Detect which cell encompasses the target text, then output its [X, Y] center coordinate. 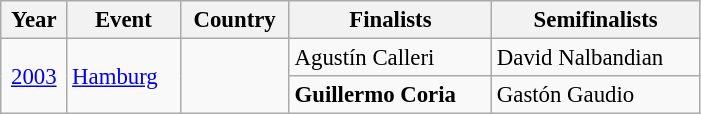
Finalists [390, 20]
2003 [34, 76]
Country [234, 20]
Event [124, 20]
David Nalbandian [596, 58]
Guillermo Coria [390, 95]
Agustín Calleri [390, 58]
Gastón Gaudio [596, 95]
Semifinalists [596, 20]
Year [34, 20]
Hamburg [124, 76]
